Identify which cell holds the provided text, then report its (X, Y) central coordinate. 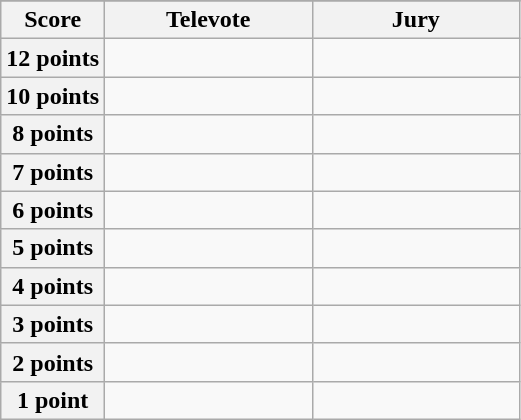
1 point (53, 400)
6 points (53, 210)
5 points (53, 248)
4 points (53, 286)
3 points (53, 324)
10 points (53, 96)
Score (53, 20)
Jury (416, 20)
Televote (209, 20)
7 points (53, 172)
8 points (53, 134)
2 points (53, 362)
12 points (53, 58)
